Search for the cell housing the specified text and yield its [X, Y] center coordinate. 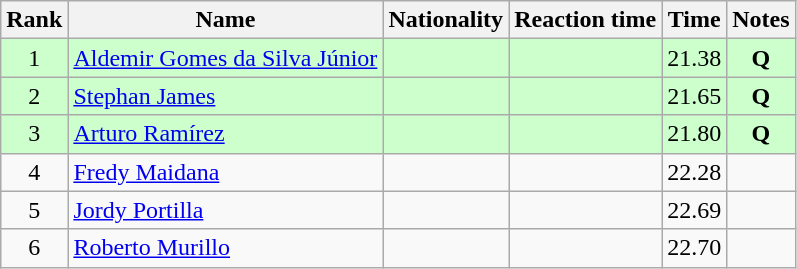
22.69 [694, 210]
Nationality [446, 20]
6 [34, 248]
Jordy Portilla [226, 210]
21.38 [694, 58]
3 [34, 134]
4 [34, 172]
Roberto Murillo [226, 248]
22.70 [694, 248]
Time [694, 20]
21.80 [694, 134]
Arturo Ramírez [226, 134]
Stephan James [226, 96]
Aldemir Gomes da Silva Júnior [226, 58]
2 [34, 96]
22.28 [694, 172]
1 [34, 58]
Rank [34, 20]
Name [226, 20]
5 [34, 210]
Notes [761, 20]
Fredy Maidana [226, 172]
Reaction time [586, 20]
21.65 [694, 96]
